Scan for the cell matching the given text and deliver its (x, y) coordinate at center. 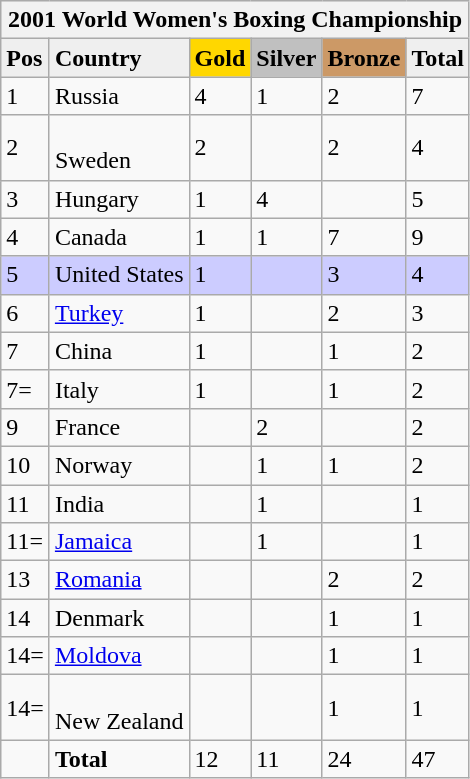
10 (26, 465)
Russia (119, 96)
Bronze (364, 58)
Country (119, 58)
12 (220, 759)
Moldova (119, 656)
24 (364, 759)
6 (26, 313)
Turkey (119, 313)
Pos (26, 58)
Denmark (119, 618)
47 (438, 759)
Norway (119, 465)
Sweden (119, 148)
United States (119, 275)
Italy (119, 389)
14 (26, 618)
India (119, 503)
Gold (220, 58)
2001 World Women's Boxing Championship (236, 20)
France (119, 427)
Silver (286, 58)
New Zealand (119, 708)
Canada (119, 237)
13 (26, 580)
7= (26, 389)
11= (26, 542)
China (119, 351)
Jamaica (119, 542)
Romania (119, 580)
Hungary (119, 199)
